From the cell containing the given text, extract its center point as (X, Y) coordinate. 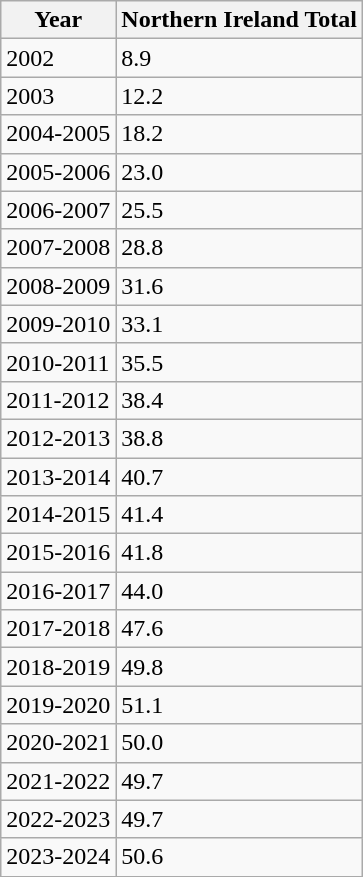
12.2 (240, 96)
2016-2017 (58, 591)
51.1 (240, 705)
2009-2010 (58, 324)
2018-2019 (58, 667)
Northern Ireland Total (240, 20)
2005-2006 (58, 172)
2014-2015 (58, 515)
2012-2013 (58, 438)
Year (58, 20)
2021-2022 (58, 781)
38.8 (240, 438)
25.5 (240, 210)
2002 (58, 58)
2008-2009 (58, 286)
2013-2014 (58, 477)
23.0 (240, 172)
2022-2023 (58, 819)
2004-2005 (58, 134)
2020-2021 (58, 743)
2015-2016 (58, 553)
2011-2012 (58, 400)
31.6 (240, 286)
18.2 (240, 134)
2010-2011 (58, 362)
2023-2024 (58, 857)
28.8 (240, 248)
50.0 (240, 743)
2006-2007 (58, 210)
41.8 (240, 553)
50.6 (240, 857)
44.0 (240, 591)
38.4 (240, 400)
35.5 (240, 362)
2003 (58, 96)
33.1 (240, 324)
2007-2008 (58, 248)
8.9 (240, 58)
2019-2020 (58, 705)
47.6 (240, 629)
40.7 (240, 477)
41.4 (240, 515)
49.8 (240, 667)
2017-2018 (58, 629)
